Provide the (X, Y) coordinate of the cell's center where the given text is located.  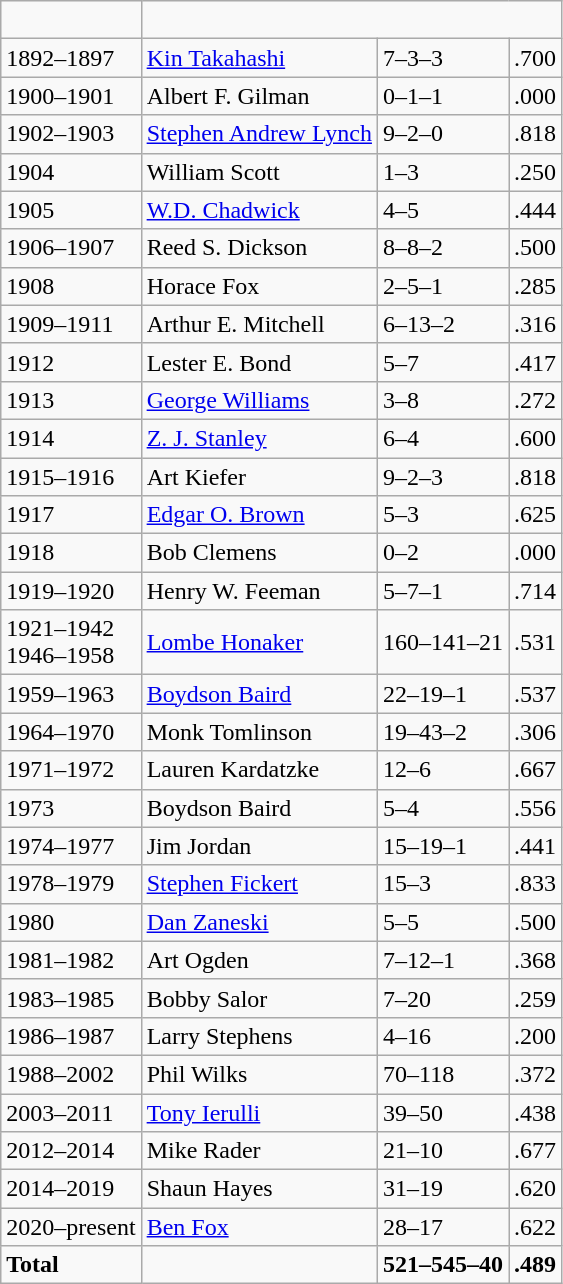
Shaun Hayes (259, 1189)
5–5 (442, 922)
.700 (536, 58)
Monk Tomlinson (259, 732)
3–8 (442, 400)
Tony Ierulli (259, 1113)
.622 (536, 1227)
0–1–1 (442, 96)
Mike Rader (259, 1151)
0–2 (442, 553)
Henry W. Feeman (259, 591)
.438 (536, 1113)
1913 (71, 400)
21–10 (442, 1151)
.417 (536, 362)
Lester E. Bond (259, 362)
Z. J. Stanley (259, 438)
5–4 (442, 808)
.306 (536, 732)
4–5 (442, 210)
1892–1897 (71, 58)
.368 (536, 960)
.714 (536, 591)
1986–1987 (71, 1036)
70–118 (442, 1074)
Arthur E. Mitchell (259, 324)
7–20 (442, 998)
.556 (536, 808)
1919–1920 (71, 591)
.531 (536, 642)
Lauren Kardatzke (259, 770)
1906–1907 (71, 248)
1964–1970 (71, 732)
7–12–1 (442, 960)
160–141–21 (442, 642)
.285 (536, 286)
1959–1963 (71, 694)
1988–2002 (71, 1074)
.372 (536, 1074)
1914 (71, 438)
39–50 (442, 1113)
Horace Fox (259, 286)
.620 (536, 1189)
Dan Zaneski (259, 922)
1909–1911 (71, 324)
5–7 (442, 362)
.625 (536, 515)
1974–1977 (71, 846)
.250 (536, 172)
.444 (536, 210)
2–5–1 (442, 286)
Stephen Andrew Lynch (259, 134)
Bobby Salor (259, 998)
1980 (71, 922)
W.D. Chadwick (259, 210)
1902–1903 (71, 134)
5–7–1 (442, 591)
1973 (71, 808)
.272 (536, 400)
1983–1985 (71, 998)
28–17 (442, 1227)
8–8–2 (442, 248)
Lombe Honaker (259, 642)
4–16 (442, 1036)
Stephen Fickert (259, 884)
.667 (536, 770)
Total (71, 1265)
15–3 (442, 884)
6–13–2 (442, 324)
15–19–1 (442, 846)
.259 (536, 998)
2003–2011 (71, 1113)
Albert F. Gilman (259, 96)
.677 (536, 1151)
.200 (536, 1036)
Bob Clemens (259, 553)
9–2–0 (442, 134)
1908 (71, 286)
521–545–40 (442, 1265)
1905 (71, 210)
12–6 (442, 770)
Art Kiefer (259, 477)
1978–1979 (71, 884)
.316 (536, 324)
1912 (71, 362)
6–4 (442, 438)
.833 (536, 884)
1918 (71, 553)
1917 (71, 515)
9–2–3 (442, 477)
George Williams (259, 400)
.537 (536, 694)
1921–19421946–1958 (71, 642)
7–3–3 (442, 58)
1904 (71, 172)
5–3 (442, 515)
Larry Stephens (259, 1036)
22–19–1 (442, 694)
31–19 (442, 1189)
1981–1982 (71, 960)
.441 (536, 846)
Edgar O. Brown (259, 515)
1900–1901 (71, 96)
William Scott (259, 172)
Kin Takahashi (259, 58)
Art Ogden (259, 960)
Ben Fox (259, 1227)
19–43–2 (442, 732)
.600 (536, 438)
Reed S. Dickson (259, 248)
Phil Wilks (259, 1074)
1915–1916 (71, 477)
2020–present (71, 1227)
2012–2014 (71, 1151)
1971–1972 (71, 770)
2014–2019 (71, 1189)
Jim Jordan (259, 846)
1–3 (442, 172)
.489 (536, 1265)
